Identify which cell holds the provided text, then report its (X, Y) central coordinate. 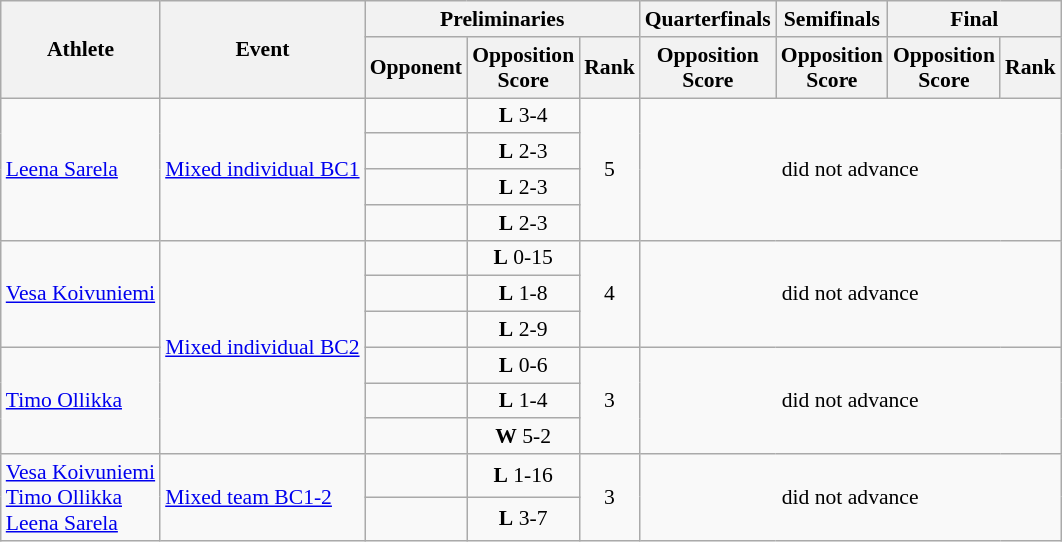
W 5-2 (523, 437)
Athlete (80, 50)
Final (974, 19)
L 1-16 (523, 476)
L 3-7 (523, 518)
Opponent (416, 68)
Leena Sarela (80, 169)
L 0-6 (523, 365)
L 2-9 (523, 330)
L 1-8 (523, 294)
Vesa Koivuniemi (80, 294)
Timo Ollikka (80, 400)
Preliminaries (502, 19)
L 0-15 (523, 258)
Mixed individual BC1 (262, 169)
Quarterfinals (708, 19)
Event (262, 50)
Mixed individual BC2 (262, 347)
5 (610, 169)
Semifinals (832, 19)
L 1-4 (523, 401)
4 (610, 294)
Vesa Koivuniemi Timo Ollikka Leena Sarela (80, 498)
Mixed team BC1-2 (262, 498)
L 3-4 (523, 116)
